Identify which cell holds the provided text, then report its (X, Y) central coordinate. 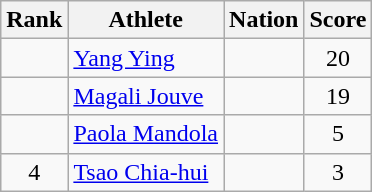
20 (338, 58)
Rank (34, 20)
Yang Ying (146, 58)
4 (34, 172)
19 (338, 96)
Tsao Chia-hui (146, 172)
Score (338, 20)
Nation (264, 20)
5 (338, 134)
3 (338, 172)
Athlete (146, 20)
Paola Mandola (146, 134)
Magali Jouve (146, 96)
